Locate the cell with the specified text and output its (x, y) center coordinate. 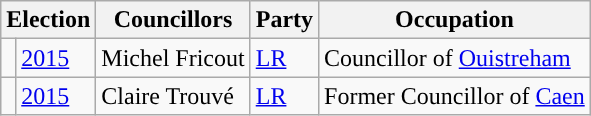
Election (48, 20)
Councillor of Ouistreham (455, 58)
Claire Trouvé (173, 96)
Occupation (455, 20)
Michel Fricout (173, 58)
Former Councillor of Caen (455, 96)
Party (284, 20)
Councillors (173, 20)
